Output the (x, y) coordinate of the center of the cell containing the given text.  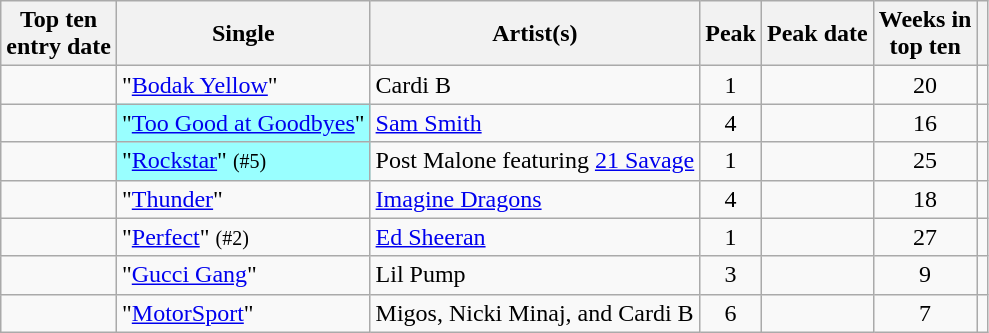
Cardi B (535, 85)
Weeks intop ten (925, 34)
"Rockstar" (#5) (243, 161)
Single (243, 34)
Lil Pump (535, 275)
"Thunder" (243, 199)
20 (925, 85)
Post Malone featuring 21 Savage (535, 161)
16 (925, 123)
Ed Sheeran (535, 237)
Imagine Dragons (535, 199)
Sam Smith (535, 123)
7 (925, 313)
3 (731, 275)
Peak (731, 34)
"MotorSport" (243, 313)
9 (925, 275)
Peak date (817, 34)
"Perfect" (#2) (243, 237)
"Bodak Yellow" (243, 85)
18 (925, 199)
Artist(s) (535, 34)
27 (925, 237)
25 (925, 161)
Top tenentry date (59, 34)
6 (731, 313)
"Gucci Gang" (243, 275)
"Too Good at Goodbyes" (243, 123)
Migos, Nicki Minaj, and Cardi B (535, 313)
